For the text-containing cell, return its midpoint in (X, Y) coordinate format. 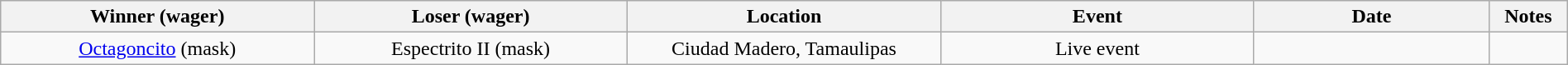
Date (1371, 17)
Notes (1528, 17)
Espectrito II (mask) (471, 48)
Ciudad Madero, Tamaulipas (784, 48)
Live event (1097, 48)
Winner (wager) (157, 17)
Octagoncito (mask) (157, 48)
Loser (wager) (471, 17)
Event (1097, 17)
Location (784, 17)
